For the text-containing cell, return its midpoint in (X, Y) coordinate format. 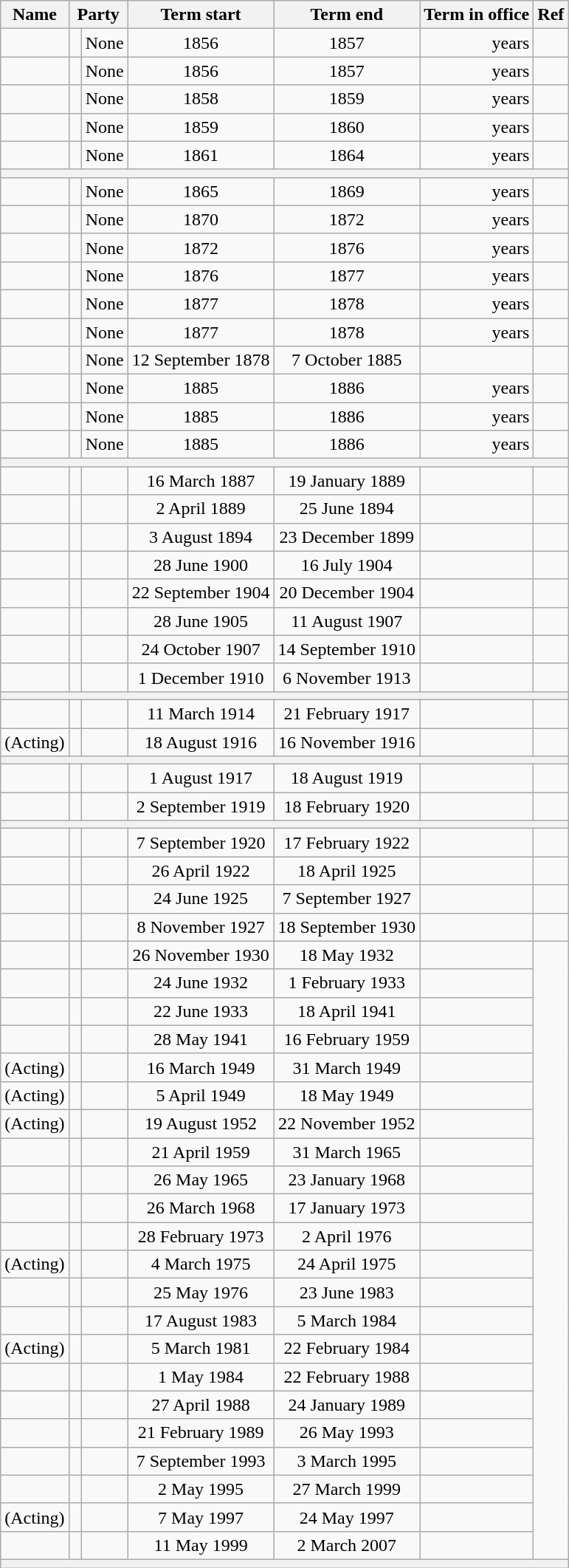
18 April 1925 (347, 871)
5 April 1949 (201, 1095)
Term start (201, 15)
2 September 1919 (201, 807)
7 September 1920 (201, 843)
23 January 1968 (347, 1180)
Party (98, 15)
11 May 1999 (201, 1545)
17 February 1922 (347, 843)
3 August 1894 (201, 537)
26 November 1930 (201, 955)
17 August 1983 (201, 1321)
21 February 1917 (347, 713)
Ref (551, 15)
26 April 1922 (201, 871)
Term end (347, 15)
7 September 1993 (201, 1461)
2 April 1889 (201, 509)
3 March 1995 (347, 1461)
5 March 1981 (201, 1349)
18 September 1930 (347, 927)
27 April 1988 (201, 1405)
1870 (201, 219)
1858 (201, 99)
24 October 1907 (201, 649)
28 June 1900 (201, 565)
16 November 1916 (347, 742)
22 June 1933 (201, 1011)
21 April 1959 (201, 1151)
14 September 1910 (347, 649)
1864 (347, 155)
18 May 1949 (347, 1095)
18 May 1932 (347, 955)
24 January 1989 (347, 1405)
Name (35, 15)
24 June 1932 (201, 983)
18 April 1941 (347, 1011)
2 May 1995 (201, 1489)
11 March 1914 (201, 713)
16 March 1887 (201, 481)
21 February 1989 (201, 1433)
1 August 1917 (201, 778)
31 March 1965 (347, 1151)
27 March 1999 (347, 1489)
25 June 1894 (347, 509)
22 February 1988 (347, 1377)
18 August 1916 (201, 742)
24 May 1997 (347, 1517)
16 July 1904 (347, 565)
22 November 1952 (347, 1123)
18 August 1919 (347, 778)
7 May 1997 (201, 1517)
16 March 1949 (201, 1067)
1860 (347, 127)
19 January 1889 (347, 481)
23 December 1899 (347, 537)
18 February 1920 (347, 807)
5 March 1984 (347, 1321)
1865 (201, 191)
2 April 1976 (347, 1236)
22 February 1984 (347, 1349)
6 November 1913 (347, 677)
20 December 1904 (347, 593)
16 February 1959 (347, 1039)
26 March 1968 (201, 1208)
1869 (347, 191)
11 August 1907 (347, 621)
8 November 1927 (201, 927)
1 February 1933 (347, 983)
17 January 1973 (347, 1208)
28 February 1973 (201, 1236)
26 May 1965 (201, 1180)
19 August 1952 (201, 1123)
1 May 1984 (201, 1377)
24 April 1975 (347, 1264)
28 June 1905 (201, 621)
12 September 1878 (201, 360)
26 May 1993 (347, 1433)
1861 (201, 155)
4 March 1975 (201, 1264)
28 May 1941 (201, 1039)
31 March 1949 (347, 1067)
25 May 1976 (201, 1293)
2 March 2007 (347, 1545)
24 June 1925 (201, 899)
7 October 1885 (347, 360)
22 September 1904 (201, 593)
7 September 1927 (347, 899)
23 June 1983 (347, 1293)
1 December 1910 (201, 677)
Term in office (477, 15)
